Extract the (X, Y) coordinate from the center of the cell holding the provided text.  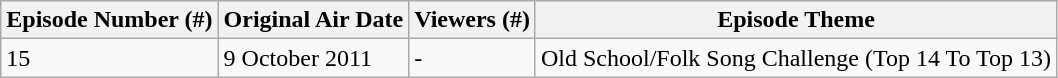
Episode Number (#) (110, 20)
Original Air Date (314, 20)
Episode Theme (796, 20)
- (472, 58)
Viewers (#) (472, 20)
15 (110, 58)
9 October 2011 (314, 58)
Old School/Folk Song Challenge (Top 14 To Top 13) (796, 58)
